Extract the [x, y] coordinate from the center of the cell holding the provided text.  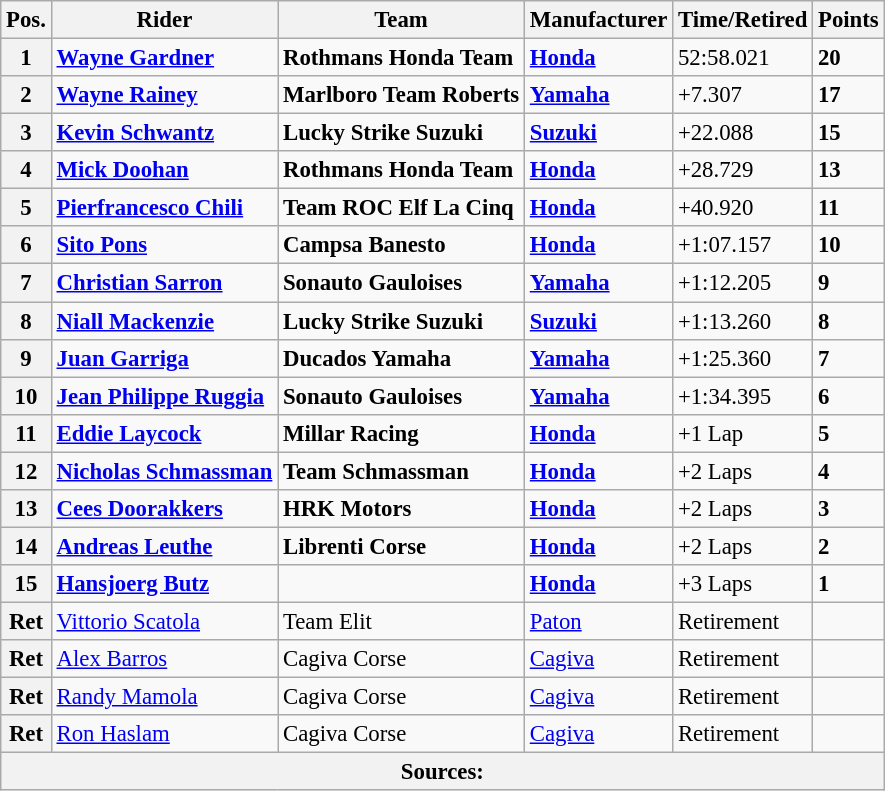
Christian Sarron [164, 283]
+1 Lap [743, 433]
Jean Philippe Ruggia [164, 396]
+3 Laps [743, 584]
Juan Garriga [164, 358]
14 [26, 546]
Team Schmassman [402, 471]
Millar Racing [402, 433]
+1:07.157 [743, 245]
+1:34.395 [743, 396]
Andreas Leuthe [164, 546]
Team Elit [402, 621]
Vittorio Scatola [164, 621]
Hansjoerg Butz [164, 584]
+40.920 [743, 208]
Points [848, 20]
Ron Haslam [164, 734]
Wayne Gardner [164, 58]
Pos. [26, 20]
Niall Mackenzie [164, 321]
Kevin Schwantz [164, 133]
17 [848, 95]
Wayne Rainey [164, 95]
Ducados Yamaha [402, 358]
+22.088 [743, 133]
HRK Motors [402, 509]
52:58.021 [743, 58]
12 [26, 471]
Paton [598, 621]
+1:25.360 [743, 358]
20 [848, 58]
Nicholas Schmassman [164, 471]
Pierfrancesco Chili [164, 208]
Team [402, 20]
Team ROC Elf La Cinq [402, 208]
Manufacturer [598, 20]
Marlboro Team Roberts [402, 95]
Librenti Corse [402, 546]
Randy Mamola [164, 697]
Mick Doohan [164, 170]
Alex Barros [164, 659]
Sources: [442, 772]
Time/Retired [743, 20]
Rider [164, 20]
+7.307 [743, 95]
+1:13.260 [743, 321]
+1:12.205 [743, 283]
Eddie Laycock [164, 433]
Cees Doorakkers [164, 509]
Campsa Banesto [402, 245]
+28.729 [743, 170]
Sito Pons [164, 245]
